Find where the given text appears and provide that cell's center as [X, Y] coordinate. 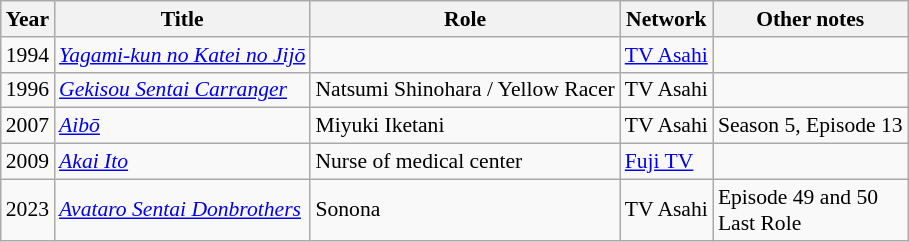
Year [28, 19]
1996 [28, 90]
Title [182, 19]
Fuji TV [666, 162]
Role [464, 19]
2007 [28, 126]
Nurse of medical center [464, 162]
Yagami-kun no Katei no Jijō [182, 55]
Other notes [810, 19]
Avataro Sentai Donbrothers [182, 210]
Sonona [464, 210]
Natsumi Shinohara / Yellow Racer [464, 90]
Akai Ito [182, 162]
2009 [28, 162]
Gekisou Sentai Carranger [182, 90]
1994 [28, 55]
2023 [28, 210]
Aibō [182, 126]
Miyuki Iketani [464, 126]
Episode 49 and 50Last Role [810, 210]
Season 5, Episode 13 [810, 126]
Network [666, 19]
